Provide the (x, y) coordinate of the cell's center where the given text is located.  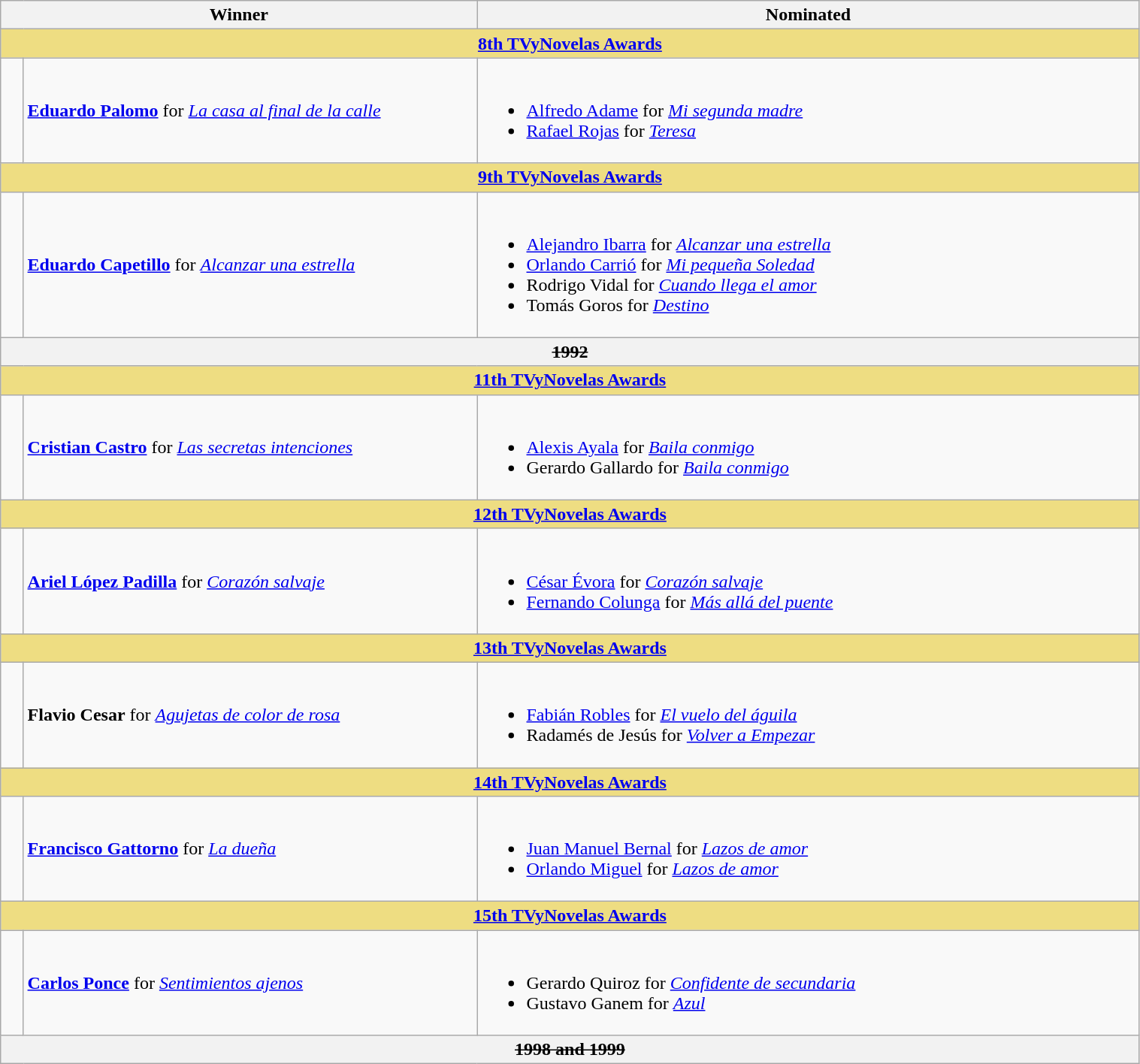
Flavio Cesar for Agujetas de color de rosa (250, 715)
César Évora for Corazón salvajeFernando Colunga for Más allá del puente (809, 581)
Winner (239, 15)
9th TVyNovelas Awards (570, 177)
Nominated (809, 15)
15th TVyNovelas Awards (570, 916)
1998 and 1999 (570, 1050)
Carlos Ponce for Sentimientos ajenos (250, 983)
Eduardo Capetillo for Alcanzar una estrella (250, 264)
11th TVyNovelas Awards (570, 380)
Cristian Castro for Las secretas intenciones (250, 447)
1992 (570, 352)
Juan Manuel Bernal for Lazos de amorOrlando Miguel for Lazos de amor (809, 849)
Francisco Gattorno for La dueña (250, 849)
Alfredo Adame for Mi segunda madreRafael Rojas for Teresa (809, 110)
Alexis Ayala for Baila conmigoGerardo Gallardo for Baila conmigo (809, 447)
Gerardo Quiroz for Confidente de secundariaGustavo Ganem for Azul (809, 983)
14th TVyNovelas Awards (570, 782)
Ariel López Padilla for Corazón salvaje (250, 581)
Alejandro Ibarra for Alcanzar una estrellaOrlando Carrió for Mi pequeña SoledadRodrigo Vidal for Cuando llega el amorTomás Goros for Destino (809, 264)
Eduardo Palomo for La casa al final de la calle (250, 110)
13th TVyNovelas Awards (570, 648)
8th TVyNovelas Awards (570, 44)
12th TVyNovelas Awards (570, 514)
Fabián Robles for El vuelo del águilaRadamés de Jesús for Volver a Empezar (809, 715)
